Locate the cell with the specified text and output its [x, y] center coordinate. 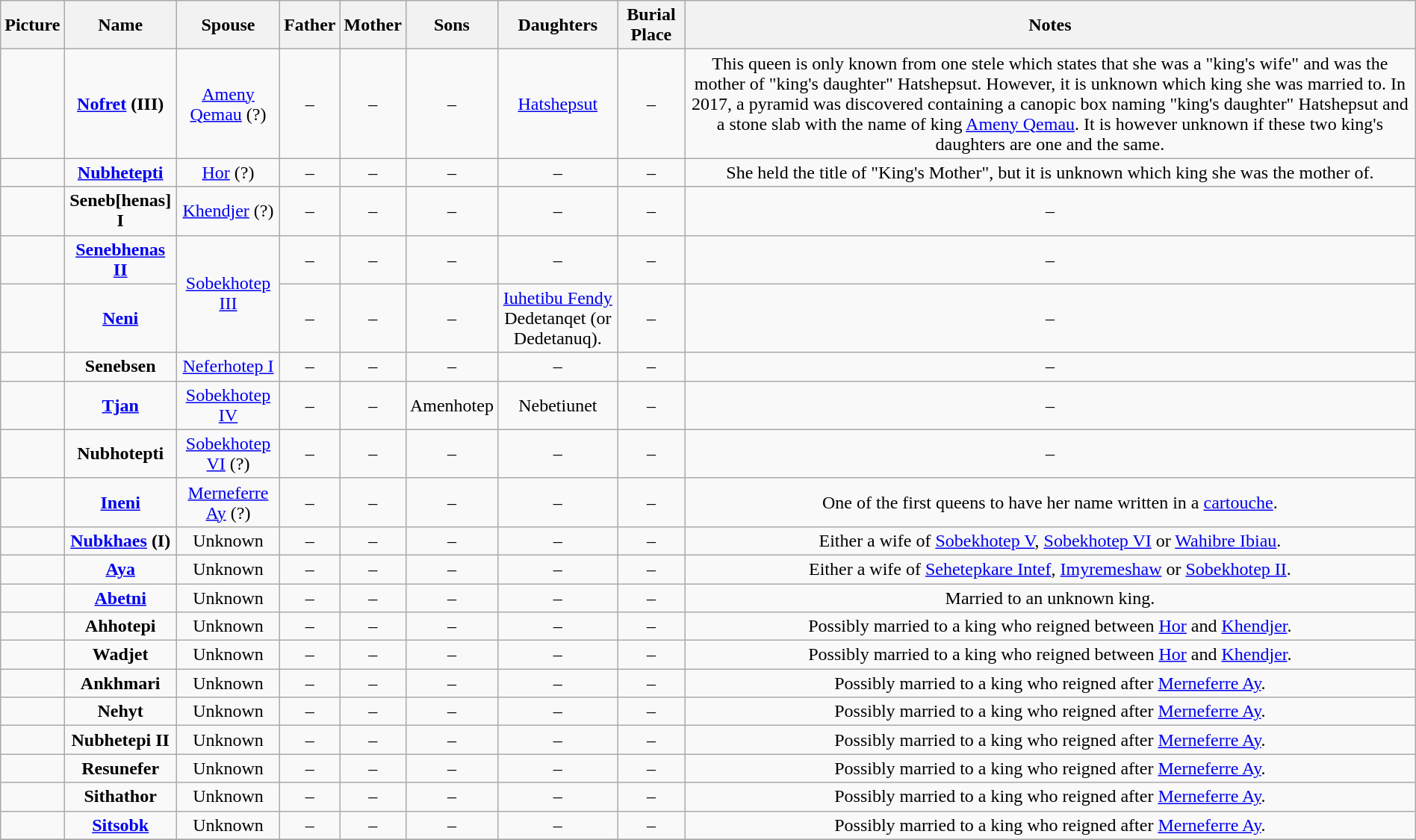
Sobekhotep VI (?) [228, 454]
Ankhmari [120, 683]
Married to an unknown king. [1050, 598]
Nebetiunet [557, 405]
She held the title of "King's Mother", but it is unknown which king she was the mother of. [1050, 172]
One of the first queens to have her name written in a cartouche. [1050, 502]
Sobekhotep III [228, 294]
Khendjer (?) [228, 211]
Neferhotep I [228, 367]
Senebsen [120, 367]
Nubhotepti [120, 454]
Sobekhotep IV [228, 405]
Wadjet [120, 655]
Resunefer [120, 768]
Aya [120, 569]
Ameny Qemau (?) [228, 104]
Either a wife of Sehetepkare Intef, Imyremeshaw or Sobekhotep II. [1050, 569]
Senebhenas II [120, 260]
Tjan [120, 405]
Nofret (III) [120, 104]
Seneb[henas] I [120, 211]
Merneferre Ay (?) [228, 502]
Iuhetibu FendyDedetanqet (or Dedetanuq). [557, 318]
Ineni [120, 502]
Sithathor [120, 797]
Spouse [228, 25]
Notes [1050, 25]
Nubkhaes (I) [120, 541]
Daughters [557, 25]
Picture [33, 25]
Hatshepsut [557, 104]
Ahhotepi [120, 626]
Nehyt [120, 712]
Sons [451, 25]
Nubhetepti [120, 172]
Amenhotep [451, 405]
Mother [373, 25]
Neni [120, 318]
Sitsobk [120, 825]
Either a wife of Sobekhotep V, Sobekhotep VI or Wahibre Ibiau. [1050, 541]
Burial Place [651, 25]
Name [120, 25]
Hor (?) [228, 172]
Father [310, 25]
Nubhetepi II [120, 740]
Abetni [120, 598]
